Return (X, Y) of the center of cell containing provided text 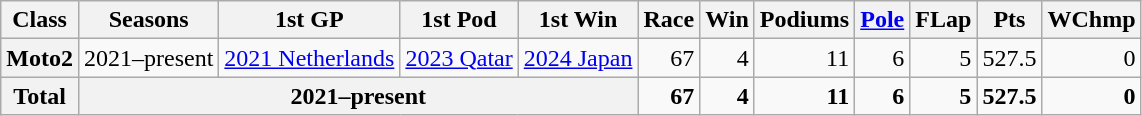
WChmp (1092, 20)
Moto2 (40, 58)
Win (728, 20)
Seasons (148, 20)
2021 Netherlands (310, 58)
1st GP (310, 20)
FLap (944, 20)
1st Win (578, 20)
2023 Qatar (459, 58)
Race (669, 20)
Class (40, 20)
Podiums (804, 20)
Pts (1010, 20)
Total (40, 96)
2024 Japan (578, 58)
Pole (882, 20)
1st Pod (459, 20)
